Search for the cell housing the specified text and yield its [X, Y] center coordinate. 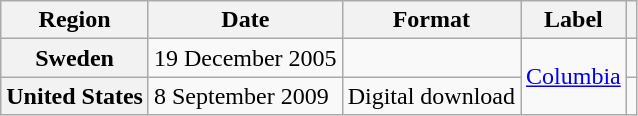
Digital download [431, 96]
Region [75, 20]
Label [574, 20]
Columbia [574, 77]
8 September 2009 [245, 96]
United States [75, 96]
19 December 2005 [245, 58]
Format [431, 20]
Date [245, 20]
Sweden [75, 58]
